Return the (x, y) coordinate for the center point of the cell that contains the specified text.  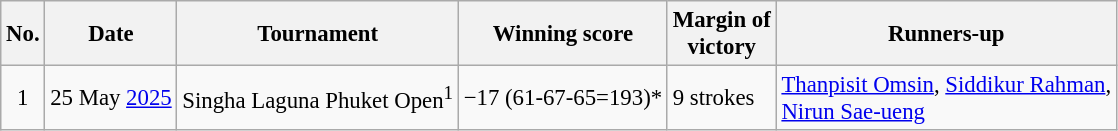
9 strokes (722, 98)
1 (23, 98)
Runners-up (946, 34)
No. (23, 34)
Tournament (318, 34)
Singha Laguna Phuket Open1 (318, 98)
Winning score (562, 34)
Date (111, 34)
Thanpisit Omsin, Siddikur Rahman, Nirun Sae-ueng (946, 98)
Margin ofvictory (722, 34)
25 May 2025 (111, 98)
−17 (61-67-65=193)* (562, 98)
